Return the (x, y) coordinate for the center point of the cell that contains the specified text.  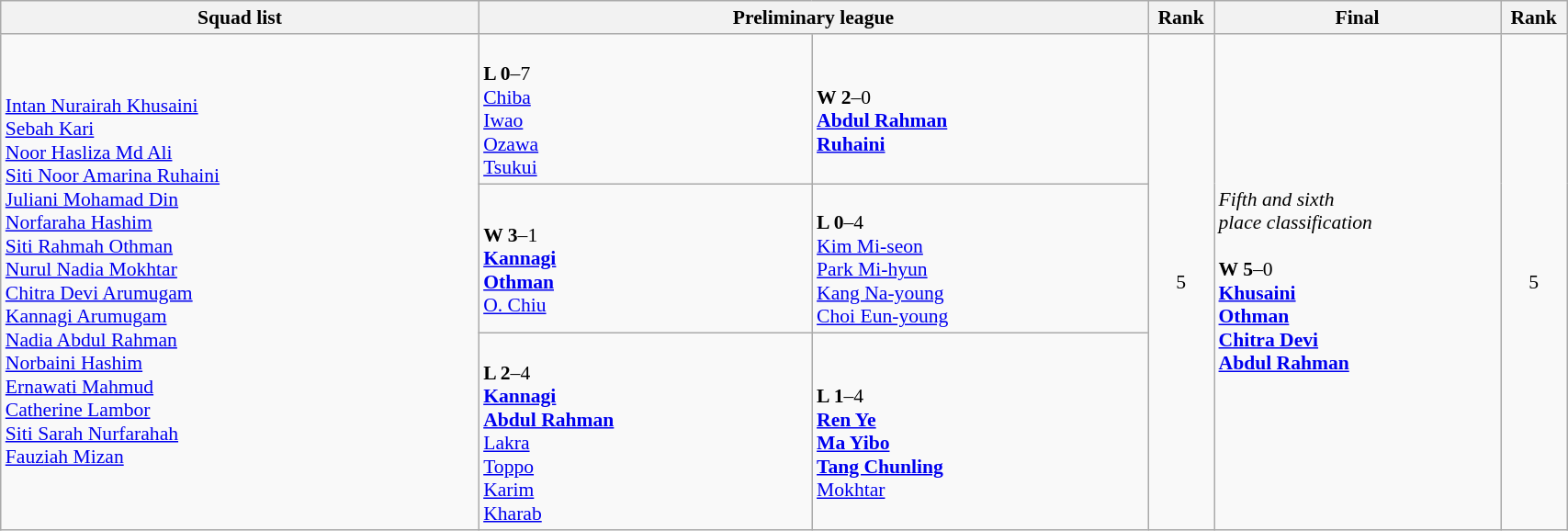
L 0–4Kim Mi-seon Park Mi-hyun Kang Na-young Choi Eun-young (980, 259)
L 1–4Ren Ye Ma Yibo Tang Chunling Mokhtar (980, 432)
Fifth and sixthplace classificationW 5–0Khusaini Othman Chitra Devi Abdul Rahman (1358, 282)
Preliminary league (814, 17)
L 0–7Chiba Iwao Ozawa Tsukui (645, 108)
L 2–4Kannagi Abdul Rahman Lakra Toppo Karim Kharab (645, 432)
W 3–1Kannagi Othman O. Chiu (645, 259)
Squad list (240, 17)
W 2–0Abdul Rahman Ruhaini (980, 108)
Final (1358, 17)
